Determine the [x, y] coordinate at the center of the cell enclosing the given text.  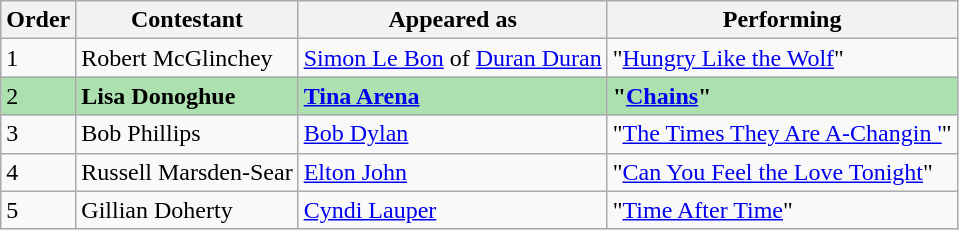
Appeared as [452, 20]
"The Times They Are A-Changin '" [782, 134]
Cyndi Lauper [452, 210]
"Chains" [782, 96]
Tina Arena [452, 96]
Contestant [187, 20]
Performing [782, 20]
"Hungry Like the Wolf" [782, 58]
4 [38, 172]
"Can You Feel the Love Tonight" [782, 172]
Elton John [452, 172]
Gillian Doherty [187, 210]
Russell Marsden-Sear [187, 172]
3 [38, 134]
Order [38, 20]
Bob Phillips [187, 134]
Simon Le Bon of Duran Duran [452, 58]
5 [38, 210]
Lisa Donoghue [187, 96]
Robert McGlinchey [187, 58]
Bob Dylan [452, 134]
1 [38, 58]
"Time After Time" [782, 210]
2 [38, 96]
